Determine the [X, Y] coordinate at the center of the cell enclosing the given text.  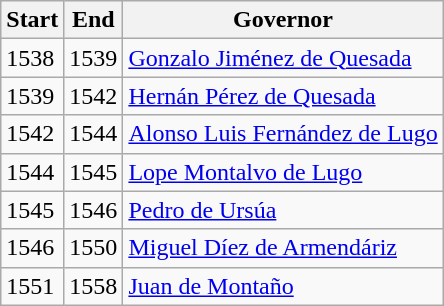
1550 [94, 248]
Lope Montalvo de Lugo [283, 172]
Hernán Pérez de Quesada [283, 96]
End [94, 20]
1538 [32, 58]
Governor [283, 20]
Start [32, 20]
Alonso Luis Fernández de Lugo [283, 134]
1551 [32, 286]
Pedro de Ursúa [283, 210]
1558 [94, 286]
Gonzalo Jiménez de Quesada [283, 58]
Juan de Montaño [283, 286]
Miguel Díez de Armendáriz [283, 248]
